Search for the cell housing the specified text and yield its [X, Y] center coordinate. 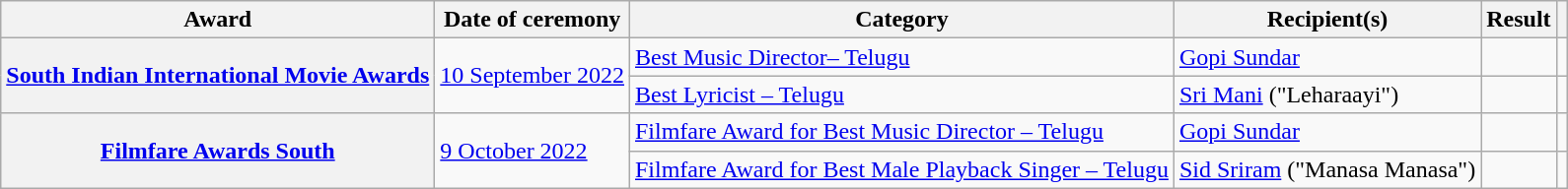
Category [901, 20]
Date of ceremony [533, 20]
Best Music Director– Telugu [901, 57]
Recipient(s) [1327, 20]
Award [218, 20]
10 September 2022 [533, 76]
9 October 2022 [533, 151]
Sri Mani ("Leharaayi") [1327, 94]
Sid Sriram ("Manasa Manasa") [1327, 169]
Best Lyricist – Telugu [901, 94]
Filmfare Award for Best Music Director – Telugu [901, 132]
Filmfare Awards South [218, 151]
Result [1519, 20]
Filmfare Award for Best Male Playback Singer – Telugu [901, 169]
South Indian International Movie Awards [218, 76]
